Output the [X, Y] coordinate of the center of the cell containing the given text.  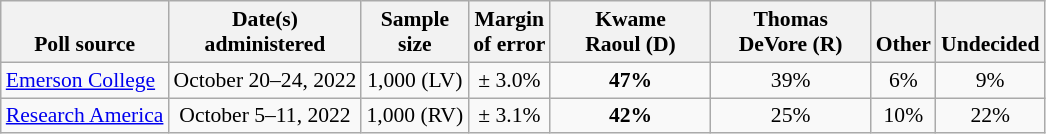
Poll source [85, 32]
October 5–11, 2022 [264, 116]
Research America [85, 116]
6% [904, 80]
Other [904, 32]
Emerson College [85, 80]
± 3.1% [509, 116]
9% [990, 80]
Samplesize [414, 32]
42% [630, 116]
October 20–24, 2022 [264, 80]
ThomasDeVore (R) [791, 32]
Marginof error [509, 32]
± 3.0% [509, 80]
Undecided [990, 32]
10% [904, 116]
Date(s)administered [264, 32]
1,000 (LV) [414, 80]
1,000 (RV) [414, 116]
KwameRaoul (D) [630, 32]
22% [990, 116]
47% [630, 80]
39% [791, 80]
25% [791, 116]
